Search for the cell housing the specified text and yield its (x, y) center coordinate. 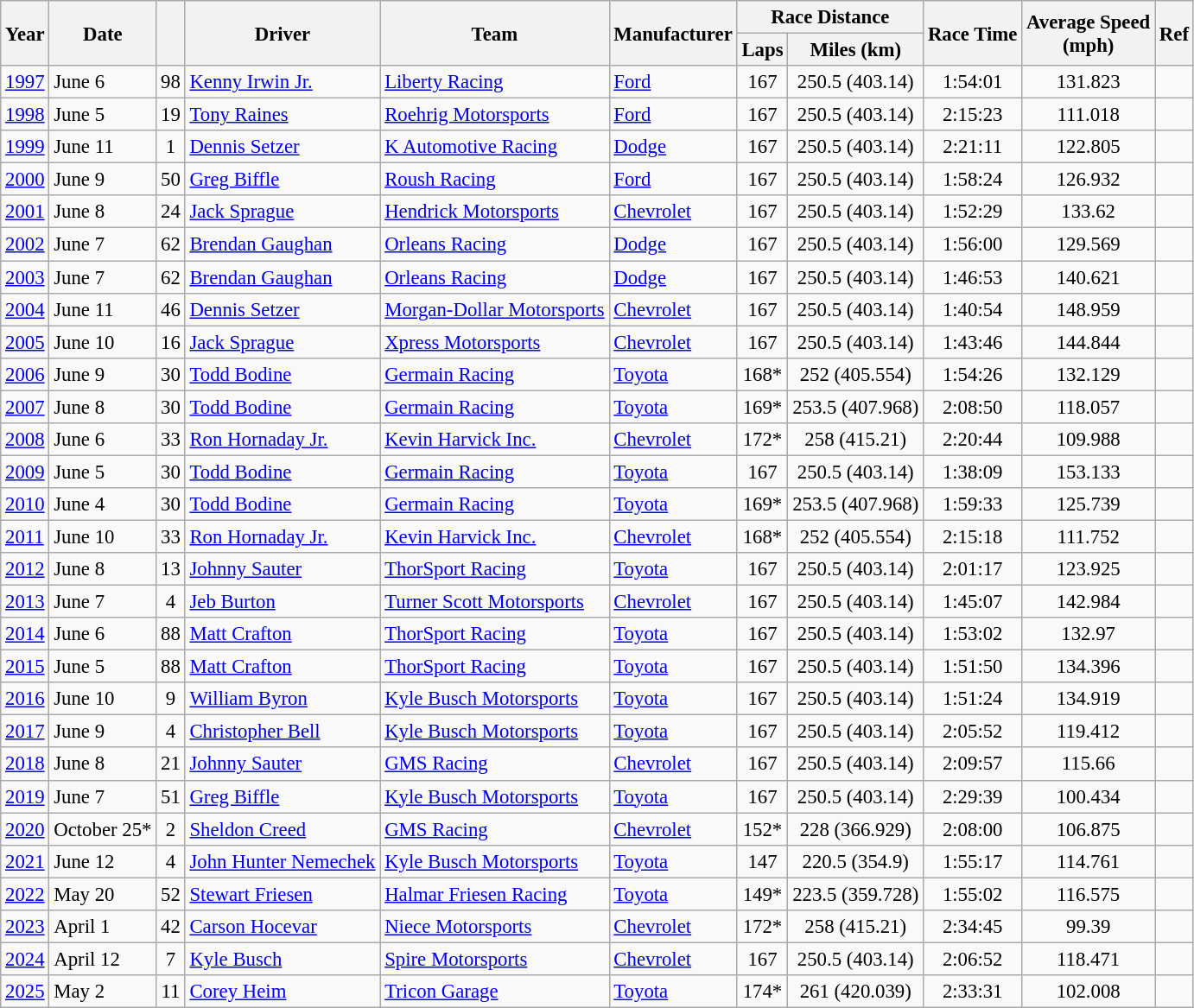
Morgan-Dollar Motorsports (494, 309)
Ref (1175, 33)
May 2 (103, 992)
1 (171, 147)
1:54:01 (973, 82)
Liberty Racing (494, 82)
Corey Heim (283, 992)
2018 (25, 764)
261 (420.039) (855, 992)
Tony Raines (283, 115)
2021 (25, 861)
1:58:24 (973, 180)
1999 (25, 147)
140.621 (1089, 277)
June 4 (103, 504)
2022 (25, 894)
1:51:24 (973, 699)
Year (25, 33)
2 (171, 829)
131.823 (1089, 82)
125.739 (1089, 504)
115.66 (1089, 764)
Carson Hocevar (283, 927)
1:40:54 (973, 309)
2019 (25, 796)
2003 (25, 277)
119.412 (1089, 732)
May 20 (103, 894)
2:33:31 (973, 992)
Xpress Motorsports (494, 342)
Kyle Busch (283, 959)
2:08:50 (973, 407)
Date (103, 33)
2:05:52 (973, 732)
2000 (25, 180)
42 (171, 927)
1997 (25, 82)
134.396 (1089, 667)
William Byron (283, 699)
1:59:33 (973, 504)
11 (171, 992)
98 (171, 82)
19 (171, 115)
2013 (25, 602)
129.569 (1089, 244)
2:34:45 (973, 927)
June 12 (103, 861)
144.844 (1089, 342)
152* (762, 829)
2012 (25, 569)
126.932 (1089, 180)
2:20:44 (973, 440)
Manufacturer (673, 33)
1:46:53 (973, 277)
102.008 (1089, 992)
134.919 (1089, 699)
51 (171, 796)
228 (366.929) (855, 829)
2001 (25, 212)
2:15:18 (973, 536)
9 (171, 699)
109.988 (1089, 440)
2025 (25, 992)
Laps (762, 50)
16 (171, 342)
46 (171, 309)
2005 (25, 342)
K Automotive Racing (494, 147)
24 (171, 212)
John Hunter Nemechek (283, 861)
2002 (25, 244)
Roush Racing (494, 180)
Stewart Friesen (283, 894)
223.5 (359.728) (855, 894)
123.925 (1089, 569)
142.984 (1089, 602)
Hendrick Motorsports (494, 212)
21 (171, 764)
106.875 (1089, 829)
Driver (283, 33)
2:15:23 (973, 115)
Niece Motorsports (494, 927)
2015 (25, 667)
Sheldon Creed (283, 829)
1998 (25, 115)
2009 (25, 472)
116.575 (1089, 894)
220.5 (354.9) (855, 861)
2023 (25, 927)
52 (171, 894)
148.959 (1089, 309)
1:52:29 (973, 212)
Christopher Bell (283, 732)
2:09:57 (973, 764)
13 (171, 569)
111.018 (1089, 115)
Jeb Burton (283, 602)
Tricon Garage (494, 992)
2014 (25, 634)
2:29:39 (973, 796)
111.752 (1089, 536)
2007 (25, 407)
1:43:46 (973, 342)
2017 (25, 732)
50 (171, 180)
Race Distance (830, 17)
99.39 (1089, 927)
1:56:00 (973, 244)
2:01:17 (973, 569)
October 25* (103, 829)
1:38:09 (973, 472)
132.97 (1089, 634)
1:53:02 (973, 634)
Turner Scott Motorsports (494, 602)
Team (494, 33)
2:21:11 (973, 147)
1:51:50 (973, 667)
2020 (25, 829)
1:54:26 (973, 374)
2004 (25, 309)
2:06:52 (973, 959)
153.133 (1089, 472)
122.805 (1089, 147)
118.057 (1089, 407)
114.761 (1089, 861)
2011 (25, 536)
Halmar Friesen Racing (494, 894)
2010 (25, 504)
1:55:02 (973, 894)
April 1 (103, 927)
Spire Motorsports (494, 959)
174* (762, 992)
1:55:17 (973, 861)
132.129 (1089, 374)
2:08:00 (973, 829)
133.62 (1089, 212)
April 12 (103, 959)
2024 (25, 959)
7 (171, 959)
2008 (25, 440)
Miles (km) (855, 50)
2016 (25, 699)
Roehrig Motorsports (494, 115)
149* (762, 894)
118.471 (1089, 959)
Kenny Irwin Jr. (283, 82)
100.434 (1089, 796)
2006 (25, 374)
Average Speed(mph) (1089, 33)
Race Time (973, 33)
147 (762, 861)
1:45:07 (973, 602)
